From the cell containing the given text, extract its center point as (X, Y) coordinate. 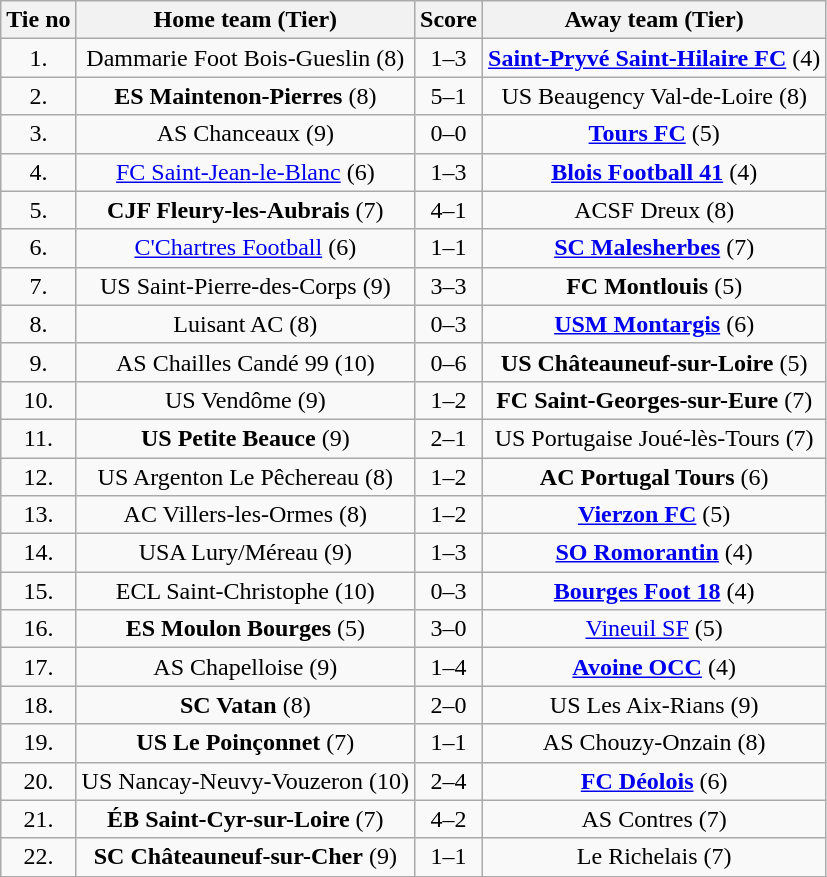
AS Chailles Candé 99 (10) (246, 362)
15. (38, 591)
3. (38, 134)
20. (38, 781)
Score (449, 20)
US Saint-Pierre-des-Corps (9) (246, 286)
Tie no (38, 20)
Avoine OCC (4) (654, 667)
USA Lury/Méreau (9) (246, 553)
Dammarie Foot Bois-Gueslin (8) (246, 58)
SC Malesherbes (7) (654, 248)
ÉB Saint-Cyr-sur-Loire (7) (246, 819)
2–1 (449, 438)
C'Chartres Football (6) (246, 248)
ES Maintenon-Pierres (8) (246, 96)
17. (38, 667)
2–0 (449, 705)
Saint-Pryvé Saint-Hilaire FC (4) (654, 58)
Away team (Tier) (654, 20)
4–2 (449, 819)
0–6 (449, 362)
Luisant AC (8) (246, 324)
22. (38, 857)
10. (38, 400)
AC Portugal Tours (6) (654, 477)
0–0 (449, 134)
2. (38, 96)
4–1 (449, 210)
3–0 (449, 629)
US Les Aix-Rians (9) (654, 705)
FC Déolois (6) (654, 781)
AS Chapelloise (9) (246, 667)
1. (38, 58)
US Le Poinçonnet (7) (246, 743)
US Vendôme (9) (246, 400)
US Petite Beauce (9) (246, 438)
Tours FC (5) (654, 134)
8. (38, 324)
FC Saint-Jean-le-Blanc (6) (246, 172)
6. (38, 248)
SC Vatan (8) (246, 705)
SC Châteauneuf-sur-Cher (9) (246, 857)
FC Saint-Georges-sur-Eure (7) (654, 400)
Le Richelais (7) (654, 857)
7. (38, 286)
AS Contres (7) (654, 819)
AS Chouzy-Onzain (8) (654, 743)
14. (38, 553)
CJF Fleury-les-Aubrais (7) (246, 210)
AS Chanceaux (9) (246, 134)
3–3 (449, 286)
18. (38, 705)
AC Villers-les-Ormes (8) (246, 515)
2–4 (449, 781)
US Argenton Le Pêchereau (8) (246, 477)
ES Moulon Bourges (5) (246, 629)
ECL Saint-Christophe (10) (246, 591)
16. (38, 629)
11. (38, 438)
4. (38, 172)
US Portugaise Joué-lès-Tours (7) (654, 438)
Blois Football 41 (4) (654, 172)
Home team (Tier) (246, 20)
19. (38, 743)
US Nancay-Neuvy-Vouzeron (10) (246, 781)
12. (38, 477)
US Beaugency Val-de-Loire (8) (654, 96)
9. (38, 362)
ACSF Dreux (8) (654, 210)
USM Montargis (6) (654, 324)
US Châteauneuf-sur-Loire (5) (654, 362)
1–4 (449, 667)
SO Romorantin (4) (654, 553)
5. (38, 210)
21. (38, 819)
FC Montlouis (5) (654, 286)
Vierzon FC (5) (654, 515)
5–1 (449, 96)
Vineuil SF (5) (654, 629)
Bourges Foot 18 (4) (654, 591)
13. (38, 515)
